Capture the cell that displays the provided text and extract its (X, Y) central coordinate. 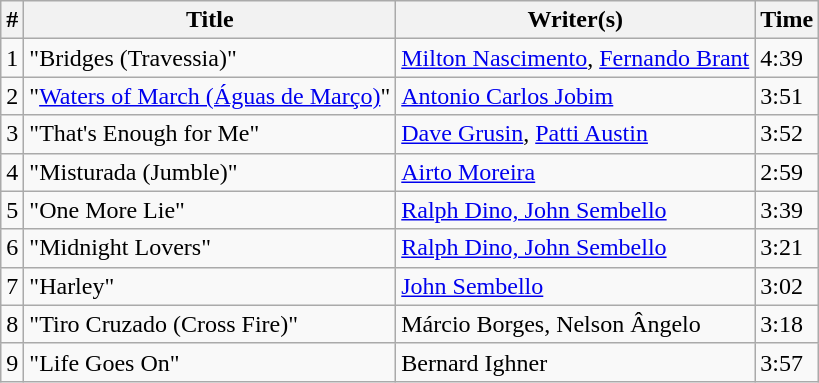
3 (12, 134)
John Sembello (576, 286)
"That's Enough for Me" (210, 134)
3:39 (787, 210)
6 (12, 248)
Writer(s) (576, 20)
3:51 (787, 96)
Dave Grusin, Patti Austin (576, 134)
9 (12, 362)
3:18 (787, 324)
3:52 (787, 134)
"Bridges (Travessia)" (210, 58)
5 (12, 210)
"Harley" (210, 286)
"Life Goes On" (210, 362)
Airto Moreira (576, 172)
"Midnight Lovers" (210, 248)
Time (787, 20)
"One More Lie" (210, 210)
"Waters of March (Águas de Março)" (210, 96)
Title (210, 20)
Milton Nascimento, Fernando Brant (576, 58)
Márcio Borges, Nelson Ângelo (576, 324)
Bernard Ighner (576, 362)
4:39 (787, 58)
4 (12, 172)
7 (12, 286)
"Tiro Cruzado (Cross Fire)" (210, 324)
2:59 (787, 172)
2 (12, 96)
3:21 (787, 248)
8 (12, 324)
1 (12, 58)
"Misturada (Jumble)" (210, 172)
# (12, 20)
3:57 (787, 362)
Antonio Carlos Jobim (576, 96)
3:02 (787, 286)
